For the text-containing cell, return its midpoint in [X, Y] coordinate format. 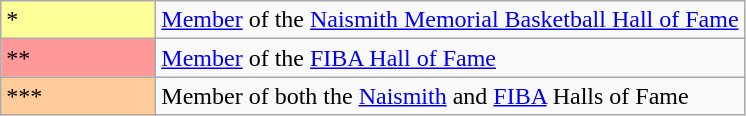
** [78, 58]
*** [78, 96]
Member of both the Naismith and FIBA Halls of Fame [450, 96]
* [78, 20]
Member of the Naismith Memorial Basketball Hall of Fame [450, 20]
Member of the FIBA Hall of Fame [450, 58]
